Detect which cell encompasses the target text, then output its [X, Y] center coordinate. 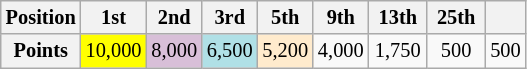
6,500 [230, 51]
2nd [174, 17]
13th [398, 17]
9th [341, 17]
25th [456, 17]
4,000 [341, 51]
5th [285, 17]
Points [41, 51]
10,000 [114, 51]
1,750 [398, 51]
5,200 [285, 51]
3rd [230, 17]
8,000 [174, 51]
1st [114, 17]
Position [41, 17]
